Search for the cell housing the specified text and yield its [x, y] center coordinate. 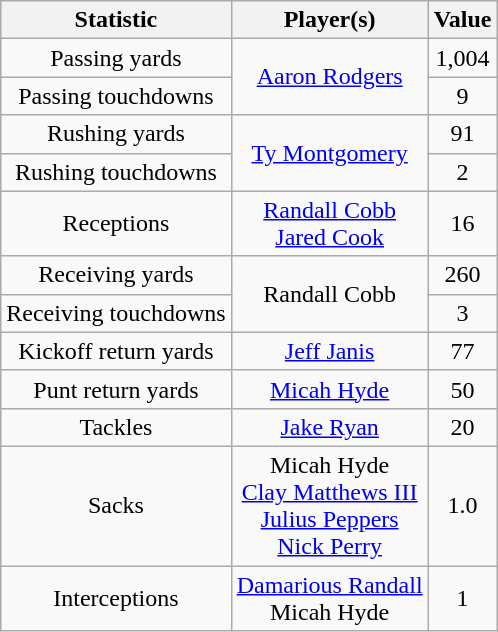
Passing touchdowns [116, 96]
Jeff Janis [330, 351]
Rushing yards [116, 134]
91 [462, 134]
Interceptions [116, 598]
Receiving touchdowns [116, 313]
Value [462, 20]
Micah Hyde [330, 389]
50 [462, 389]
2 [462, 172]
Receptions [116, 224]
Kickoff return yards [116, 351]
Punt return yards [116, 389]
Player(s) [330, 20]
Randall Cobb [330, 294]
20 [462, 427]
Receiving yards [116, 275]
3 [462, 313]
77 [462, 351]
Jake Ryan [330, 427]
Micah HydeClay Matthews IIIJulius PeppersNick Perry [330, 506]
260 [462, 275]
Damarious RandallMicah Hyde [330, 598]
1 [462, 598]
1,004 [462, 58]
Aaron Rodgers [330, 77]
Rushing touchdowns [116, 172]
1.0 [462, 506]
9 [462, 96]
Ty Montgomery [330, 153]
Randall CobbJared Cook [330, 224]
Statistic [116, 20]
Sacks [116, 506]
16 [462, 224]
Passing yards [116, 58]
Tackles [116, 427]
